Return (X, Y) of the center of cell containing provided text 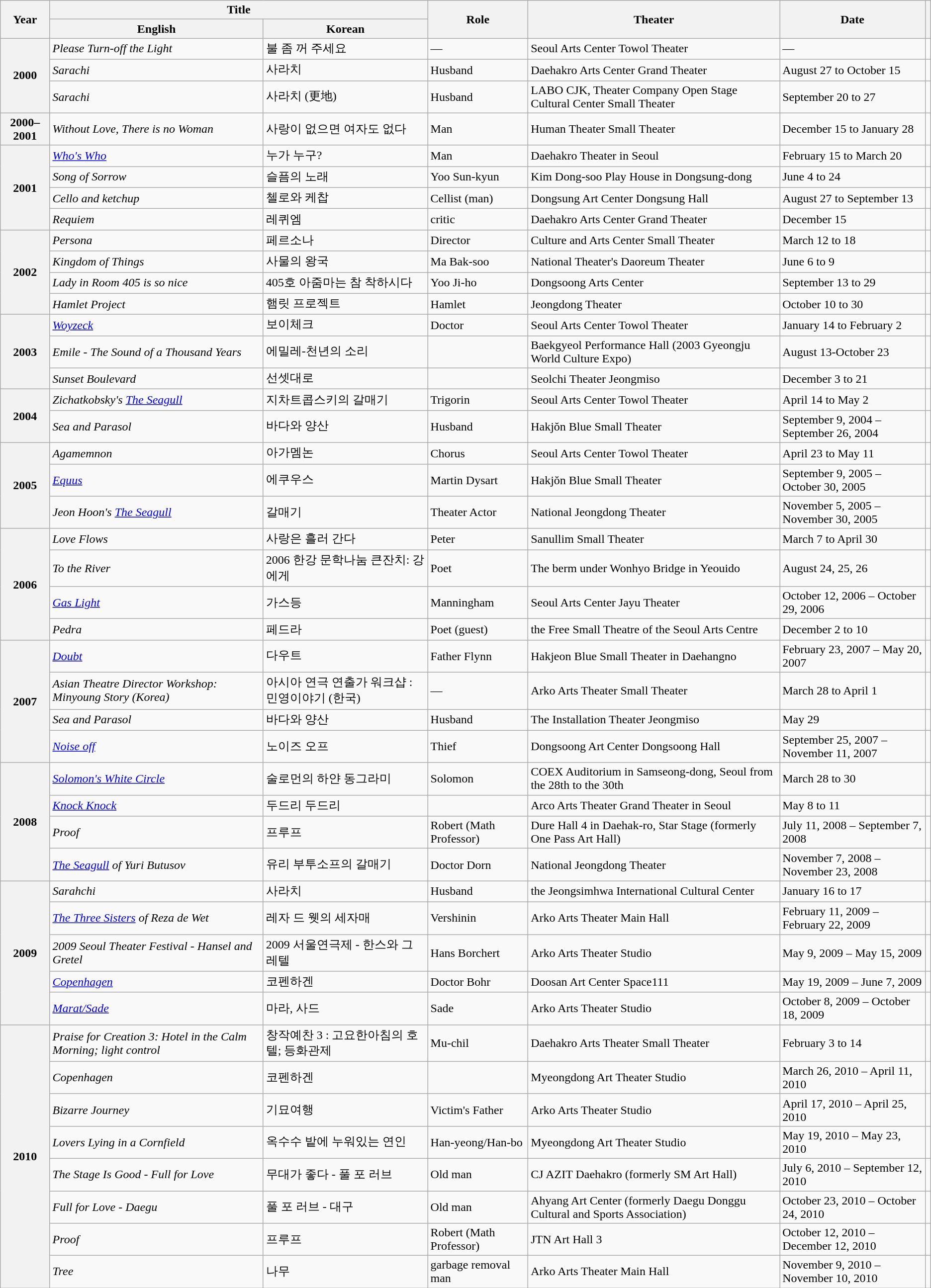
Praise for Creation 3: Hotel in the Calm Morning; light control (156, 1043)
May 19, 2009 – June 7, 2009 (852, 982)
두드리 두드리 (345, 805)
August 27 to October 15 (852, 70)
Arko Arts Theater Small Theater (654, 690)
Equus (156, 480)
The Three Sisters of Reza de Wet (156, 918)
Poet (guest) (478, 629)
Asian Theatre Director Workshop: Minyoung Story (Korea) (156, 690)
Persona (156, 241)
the Jeongsimhwa International Cultural Center (654, 892)
the Free Small Theatre of the Seoul Arts Centre (654, 629)
Trigorin (478, 400)
Solomon (478, 778)
첼로와 케찹 (345, 198)
나무 (345, 1272)
Yoo Ji-ho (478, 283)
2007 (25, 701)
Knock Knock (156, 805)
The Installation Theater Jeongmiso (654, 720)
Lovers Lying in a Cornfield (156, 1142)
February 23, 2007 – May 20, 2007 (852, 656)
Peter (478, 539)
December 2 to 10 (852, 629)
April 14 to May 2 (852, 400)
2009 서울연극제 - 한스와 그레텔 (345, 953)
Doctor Dorn (478, 865)
January 16 to 17 (852, 892)
December 15 to January 28 (852, 129)
May 29 (852, 720)
Manningham (478, 602)
March 7 to April 30 (852, 539)
November 5, 2005 – November 30, 2005 (852, 512)
December 15 (852, 220)
Dongsoong Arts Center (654, 283)
지차트콥스키의 갈매기 (345, 400)
June 6 to 9 (852, 261)
October 10 to 30 (852, 304)
보이체크 (345, 325)
405호 아줌마는 참 착하시다 (345, 283)
Yoo Sun-kyun (478, 177)
February 11, 2009 – February 22, 2009 (852, 918)
에쿠우스 (345, 480)
Cello and ketchup (156, 198)
2001 (25, 187)
2006 한강 문학나눔 큰잔치: 강에게 (345, 568)
Full for Love - Daegu (156, 1207)
노이즈 오프 (345, 747)
Please Turn-off the Light (156, 49)
Zichatkobsky's The Seagull (156, 400)
September 13 to 29 (852, 283)
September 25, 2007 – November 11, 2007 (852, 747)
July 6, 2010 – September 12, 2010 (852, 1174)
July 11, 2008 – September 7, 2008 (852, 832)
아가멤논 (345, 453)
갈매기 (345, 512)
Sanullim Small Theater (654, 539)
August 27 to September 13 (852, 198)
April 17, 2010 – April 25, 2010 (852, 1110)
October 8, 2009 – October 18, 2009 (852, 1008)
September 9, 2005 – October 30, 2005 (852, 480)
2002 (25, 272)
Marat/Sade (156, 1008)
The Seagull of Yuri Butusov (156, 865)
창작예찬 3 : 고요한아침의 호텔; 등화관제 (345, 1043)
Jeongdong Theater (654, 304)
마라, 사드 (345, 1008)
November 9, 2010 – November 10, 2010 (852, 1272)
August 13-October 23 (852, 352)
Baekgyeol Performance Hall (2003 Gyeongju World Culture Expo) (654, 352)
Who's Who (156, 156)
Theater (654, 19)
Requiem (156, 220)
Father Flynn (478, 656)
2008 (25, 822)
Seolchi Theater Jeongmiso (654, 379)
JTN Art Hall 3 (654, 1240)
Jeon Hoon's The Seagull (156, 512)
2003 (25, 352)
아시아 연극 연출가 워크샵 : 민영이야기 (한국) (345, 690)
Director (478, 241)
February 15 to March 20 (852, 156)
Sade (478, 1008)
선셋대로 (345, 379)
February 3 to 14 (852, 1043)
2004 (25, 416)
Doosan Art Center Space111 (654, 982)
사물의 왕국 (345, 261)
Theater Actor (478, 512)
May 8 to 11 (852, 805)
January 14 to February 2 (852, 325)
Doubt (156, 656)
2009 Seoul Theater Festival - Hansel and Gretel (156, 953)
English (156, 29)
Bizarre Journey (156, 1110)
페르소나 (345, 241)
Ahyang Art Center (formerly Daegu Donggu Cultural and Sports Association) (654, 1207)
November 7, 2008 – November 23, 2008 (852, 865)
March 28 to 30 (852, 778)
사랑이 없으면 여자도 없다 (345, 129)
페드라 (345, 629)
에밀레-천년의 소리 (345, 352)
2006 (25, 584)
Hakjeon Blue Small Theater in Daehangno (654, 656)
Kim Dong-soo Play House in Dongsung-dong (654, 177)
Noise off (156, 747)
December 3 to 21 (852, 379)
Poet (478, 568)
March 26, 2010 – April 11, 2010 (852, 1078)
술로먼의 하얀 동그라미 (345, 778)
Woyzeck (156, 325)
풀 포 러브 - 대구 (345, 1207)
Hamlet Project (156, 304)
햄릿 프로젝트 (345, 304)
Date (852, 19)
Ma Bak-soo (478, 261)
Seoul Arts Center Jayu Theater (654, 602)
유리 부투소프의 갈매기 (345, 865)
2005 (25, 485)
Doctor Bohr (478, 982)
2000–2001 (25, 129)
Hamlet (478, 304)
Dongsoong Art Center Dongsoong Hall (654, 747)
Chorus (478, 453)
Agamemnon (156, 453)
다우트 (345, 656)
Song of Sorrow (156, 177)
Thief (478, 747)
Kingdom of Things (156, 261)
Love Flows (156, 539)
Daehakro Arts Theater Small Theater (654, 1043)
CJ AZIT Daehakro (formerly SM Art Hall) (654, 1174)
사라치 (更地) (345, 96)
기묘여행 (345, 1110)
2010 (25, 1156)
May 19, 2010 – May 23, 2010 (852, 1142)
Title (239, 10)
Culture and Arts Center Small Theater (654, 241)
National Theater's Daoreum Theater (654, 261)
October 23, 2010 – October 24, 2010 (852, 1207)
Gas Light (156, 602)
June 4 to 24 (852, 177)
Solomon's White Circle (156, 778)
Han-yeong/Han-bo (478, 1142)
Without Love, There is no Woman (156, 129)
March 12 to 18 (852, 241)
May 9, 2009 – May 15, 2009 (852, 953)
Tree (156, 1272)
March 28 to April 1 (852, 690)
Daehakro Theater in Seoul (654, 156)
To the River (156, 568)
critic (478, 220)
The Stage Is Good - Full for Love (156, 1174)
Human Theater Small Theater (654, 129)
Doctor (478, 325)
Year (25, 19)
Dure Hall 4 in Daehak-ro, Star Stage (formerly One Pass Art Hall) (654, 832)
사랑은 흘러 간다 (345, 539)
Korean (345, 29)
Arco Arts Theater Grand Theater in Seoul (654, 805)
슬픔의 노래 (345, 177)
Vershinin (478, 918)
Role (478, 19)
불 좀 꺼 주세요 (345, 49)
October 12, 2006 – October 29, 2006 (852, 602)
Cellist (man) (478, 198)
Victim's Father (478, 1110)
2000 (25, 76)
Lady in Room 405 is so nice (156, 283)
가스등 (345, 602)
August 24, 25, 26 (852, 568)
레자 드 웻의 세자매 (345, 918)
Dongsung Art Center Dongsung Hall (654, 198)
Pedra (156, 629)
LABO CJK, Theater Company Open Stage Cultural Center Small Theater (654, 96)
October 12, 2010 – December 12, 2010 (852, 1240)
2009 (25, 952)
Martin Dysart (478, 480)
September 20 to 27 (852, 96)
garbage removal man (478, 1272)
옥수수 밭에 누워있는 연인 (345, 1142)
Sunset Boulevard (156, 379)
Mu-chil (478, 1043)
Emile - The Sound of a Thousand Years (156, 352)
The berm under Wonhyo Bridge in Yeouido (654, 568)
Hans Borchert (478, 953)
Sarahchi (156, 892)
무대가 좋다 - 풀 포 러브 (345, 1174)
April 23 to May 11 (852, 453)
레퀴엠 (345, 220)
누가 누구? (345, 156)
September 9, 2004 – September 26, 2004 (852, 427)
COEX Auditorium in Samseong-dong, Seoul from the 28th to the 30th (654, 778)
